Search for the cell housing the specified text and yield its (X, Y) center coordinate. 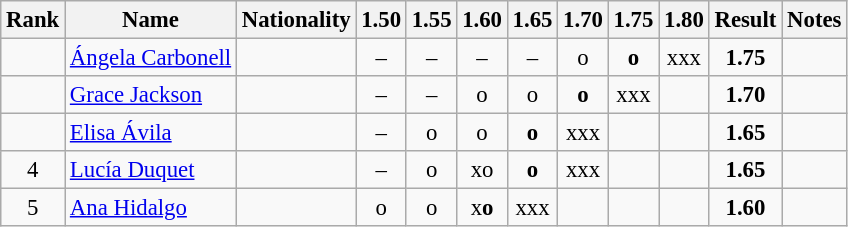
Nationality (296, 20)
Grace Jackson (151, 95)
5 (33, 208)
Elisa Ávila (151, 133)
Name (151, 20)
Ana Hidalgo (151, 208)
1.80 (684, 20)
Lucía Duquet (151, 170)
1.50 (381, 20)
Notes (814, 20)
4 (33, 170)
Rank (33, 20)
1.55 (431, 20)
Ángela Carbonell (151, 58)
Result (746, 20)
